Identify which cell holds the provided text, then report its (X, Y) central coordinate. 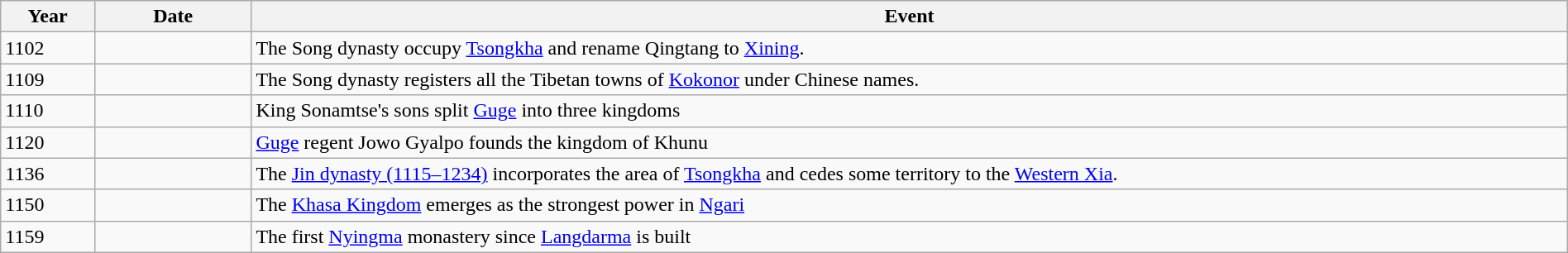
The Jin dynasty (1115–1234) incorporates the area of Tsongkha and cedes some territory to the Western Xia. (910, 174)
The Song dynasty occupy Tsongkha and rename Qingtang to Xining. (910, 48)
Guge regent Jowo Gyalpo founds the kingdom of Khunu (910, 142)
1102 (48, 48)
The first Nyingma monastery since Langdarma is built (910, 236)
Year (48, 17)
1150 (48, 205)
The Song dynasty registers all the Tibetan towns of Kokonor under Chinese names. (910, 79)
1120 (48, 142)
King Sonamtse's sons split Guge into three kingdoms (910, 111)
1159 (48, 236)
Event (910, 17)
The Khasa Kingdom emerges as the strongest power in Ngari (910, 205)
1109 (48, 79)
1110 (48, 111)
Date (172, 17)
1136 (48, 174)
